Provide the (X, Y) coordinate of the cell's center where the given text is located.  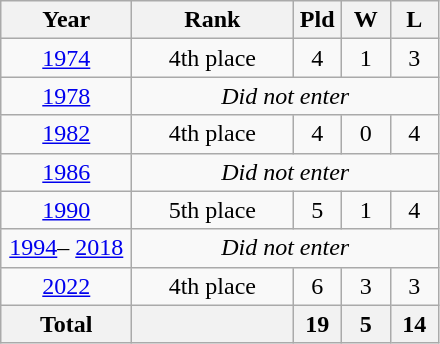
1982 (66, 134)
19 (318, 324)
1978 (66, 96)
1974 (66, 58)
W (366, 20)
0 (366, 134)
Year (66, 20)
14 (414, 324)
1986 (66, 172)
5th place (212, 210)
Total (66, 324)
L (414, 20)
Rank (212, 20)
2022 (66, 286)
Pld (318, 20)
1990 (66, 210)
6 (318, 286)
1994– 2018 (66, 248)
